Return the [X, Y] coordinate for the center point of the cell that contains the specified text.  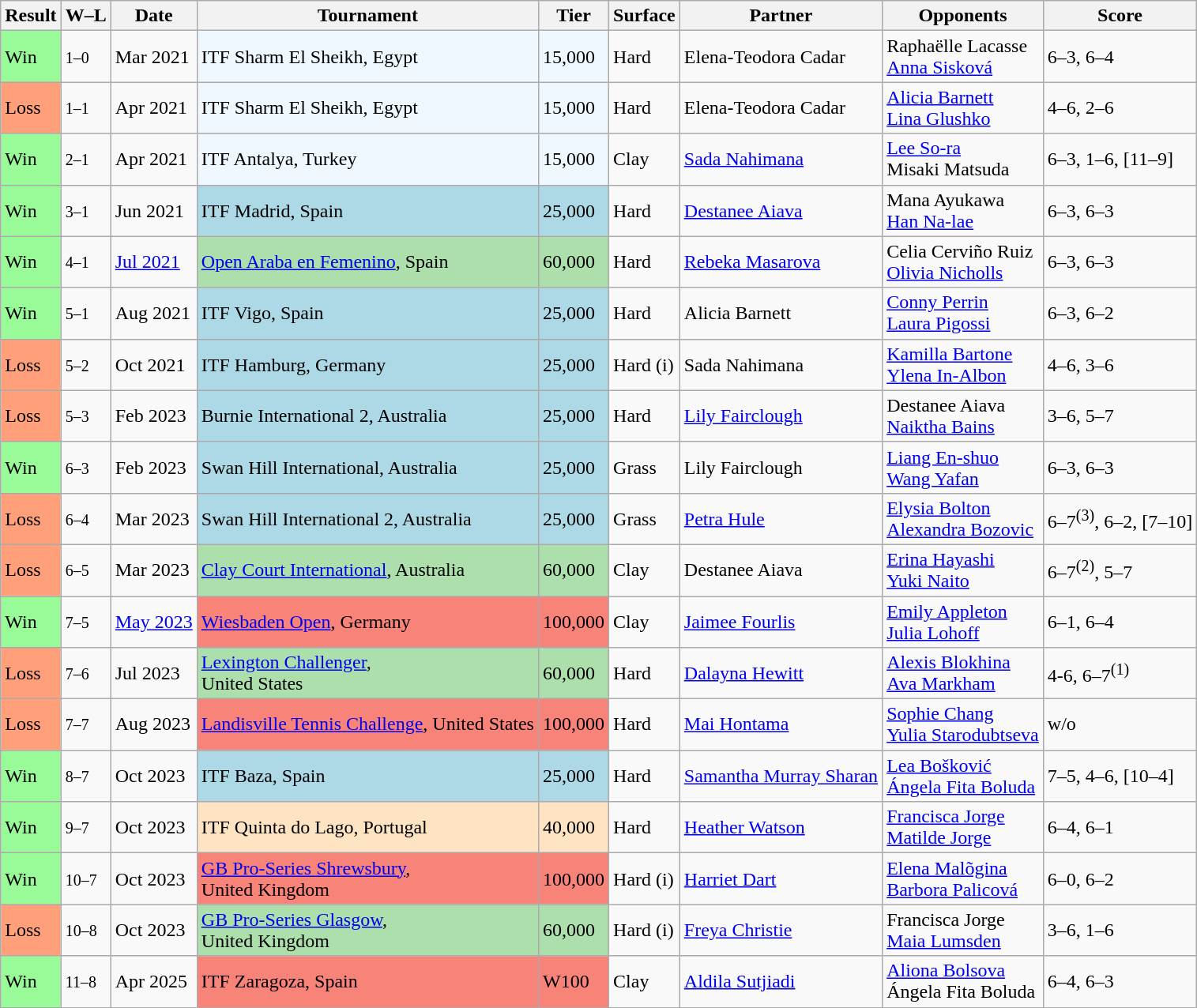
Aldila Sutjiadi [781, 981]
w/o [1120, 725]
Erina Hayashi Yuki Naito [963, 570]
Elena Malõgina Barbora Palicová [963, 878]
GB Pro-Series Shrewsbury, United Kingdom [367, 878]
Score [1120, 16]
Alicia Barnett Lina Glushko [963, 107]
1–1 [85, 107]
ITF Baza, Spain [367, 776]
4–6, 2–6 [1120, 107]
8–7 [85, 776]
Oct 2021 [153, 365]
6–1, 6–4 [1120, 621]
Lexington Challenger, United States [367, 673]
6–4, 6–1 [1120, 828]
Mar 2021 [153, 57]
Kamilla Bartone Ylena In-Albon [963, 365]
6–0, 6–2 [1120, 878]
7–5, 4–6, [10–4] [1120, 776]
11–8 [85, 981]
7–6 [85, 673]
Surface [645, 16]
40,000 [574, 828]
Heather Watson [781, 828]
Raphaëlle Lacasse Anna Sisková [963, 57]
W–L [85, 16]
6–3, 6–4 [1120, 57]
Open Araba en Femenino, Spain [367, 262]
Petra Hule [781, 518]
Conny Perrin Laura Pigossi [963, 313]
Swan Hill International, Australia [367, 468]
10–7 [85, 878]
Burnie International 2, Australia [367, 416]
Wiesbaden Open, Germany [367, 621]
Mana Ayukawa Han Na-lae [963, 210]
Mai Hontama [781, 725]
4–1 [85, 262]
Aug 2021 [153, 313]
Harriet Dart [781, 878]
6–5 [85, 570]
7–5 [85, 621]
ITF Antalya, Turkey [367, 160]
Dalayna Hewitt [781, 673]
GB Pro-Series Glasgow, United Kingdom [367, 931]
7–7 [85, 725]
1–0 [85, 57]
Samantha Murray Sharan [781, 776]
Result [31, 16]
Sophie Chang Yulia Starodubtseva [963, 725]
Destanee Aiava Naiktha Bains [963, 416]
Jaimee Fourlis [781, 621]
4–6, 3–6 [1120, 365]
Elysia Bolton Alexandra Bozovic [963, 518]
4-6, 6–7(1) [1120, 673]
Clay Court International, Australia [367, 570]
Swan Hill International 2, Australia [367, 518]
Jul 2023 [153, 673]
Freya Christie [781, 931]
ITF Madrid, Spain [367, 210]
5–3 [85, 416]
ITF Hamburg, Germany [367, 365]
Celia Cerviño Ruiz Olivia Nicholls [963, 262]
Jun 2021 [153, 210]
6–3, 1–6, [11–9] [1120, 160]
Rebeka Masarova [781, 262]
Aliona Bolsova Ángela Fita Boluda [963, 981]
9–7 [85, 828]
Lee So-ra Misaki Matsuda [963, 160]
6–4 [85, 518]
3–6, 5–7 [1120, 416]
Alicia Barnett [781, 313]
Apr 2025 [153, 981]
Date [153, 16]
Liang En-shuo Wang Yafan [963, 468]
Alexis Blokhina Ava Markham [963, 673]
Opponents [963, 16]
6–3 [85, 468]
ITF Vigo, Spain [367, 313]
Landisville Tennis Challenge, United States [367, 725]
Francisca Jorge Matilde Jorge [963, 828]
5–1 [85, 313]
2–1 [85, 160]
6–4, 6–3 [1120, 981]
5–2 [85, 365]
3–1 [85, 210]
ITF Zaragoza, Spain [367, 981]
W100 [574, 981]
Emily Appleton Julia Lohoff [963, 621]
Lea Bošković Ángela Fita Boluda [963, 776]
6–7(2), 5–7 [1120, 570]
Partner [781, 16]
3–6, 1–6 [1120, 931]
May 2023 [153, 621]
Tier [574, 16]
10–8 [85, 931]
Tournament [367, 16]
ITF Quinta do Lago, Portugal [367, 828]
6–3, 6–2 [1120, 313]
6–7(3), 6–2, [7–10] [1120, 518]
Francisca Jorge Maia Lumsden [963, 931]
Aug 2023 [153, 725]
Jul 2021 [153, 262]
